Return the [x, y] coordinate for the center point of the cell that contains the specified text.  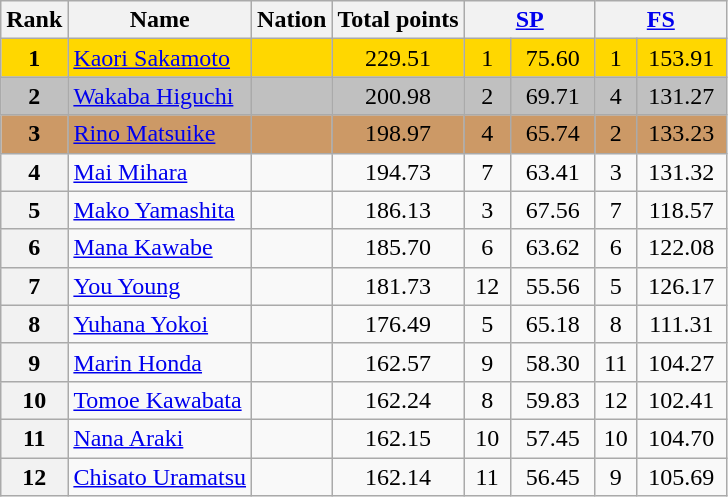
Marin Honda [160, 362]
186.13 [398, 210]
57.45 [552, 438]
Kaori Sakamoto [160, 58]
Rino Matsuike [160, 134]
63.41 [552, 172]
194.73 [398, 172]
122.08 [681, 248]
65.74 [552, 134]
133.23 [681, 134]
Mai Mihara [160, 172]
Nana Araki [160, 438]
63.62 [552, 248]
Mako Yamashita [160, 210]
131.27 [681, 96]
Mana Kawabe [160, 248]
198.97 [398, 134]
200.98 [398, 96]
185.70 [398, 248]
Chisato Uramatsu [160, 477]
65.18 [552, 324]
55.56 [552, 286]
56.45 [552, 477]
FS [660, 20]
126.17 [681, 286]
153.91 [681, 58]
You Young [160, 286]
111.31 [681, 324]
Wakaba Higuchi [160, 96]
104.27 [681, 362]
SP [530, 20]
162.14 [398, 477]
67.56 [552, 210]
131.32 [681, 172]
59.83 [552, 400]
Tomoe Kawabata [160, 400]
75.60 [552, 58]
58.30 [552, 362]
Yuhana Yokoi [160, 324]
162.57 [398, 362]
Name [160, 20]
102.41 [681, 400]
162.24 [398, 400]
Nation [292, 20]
Total points [398, 20]
176.49 [398, 324]
69.71 [552, 96]
104.70 [681, 438]
118.57 [681, 210]
229.51 [398, 58]
105.69 [681, 477]
162.15 [398, 438]
181.73 [398, 286]
Rank [34, 20]
